Detect which cell encompasses the target text, then output its (X, Y) center coordinate. 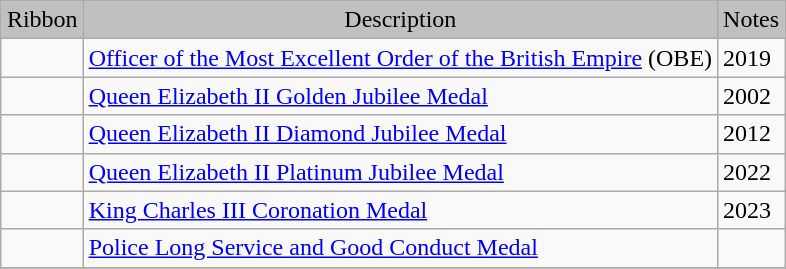
2019 (752, 58)
Queen Elizabeth II Diamond Jubilee Medal (400, 134)
King Charles III Coronation Medal (400, 210)
Queen Elizabeth II Platinum Jubilee Medal (400, 172)
2002 (752, 96)
Notes (752, 20)
2022 (752, 172)
Queen Elizabeth II Golden Jubilee Medal (400, 96)
Officer of the Most Excellent Order of the British Empire (OBE) (400, 58)
Description (400, 20)
2023 (752, 210)
Police Long Service and Good Conduct Medal (400, 248)
2012 (752, 134)
Ribbon (42, 20)
